Capture the cell that displays the provided text and extract its (X, Y) central coordinate. 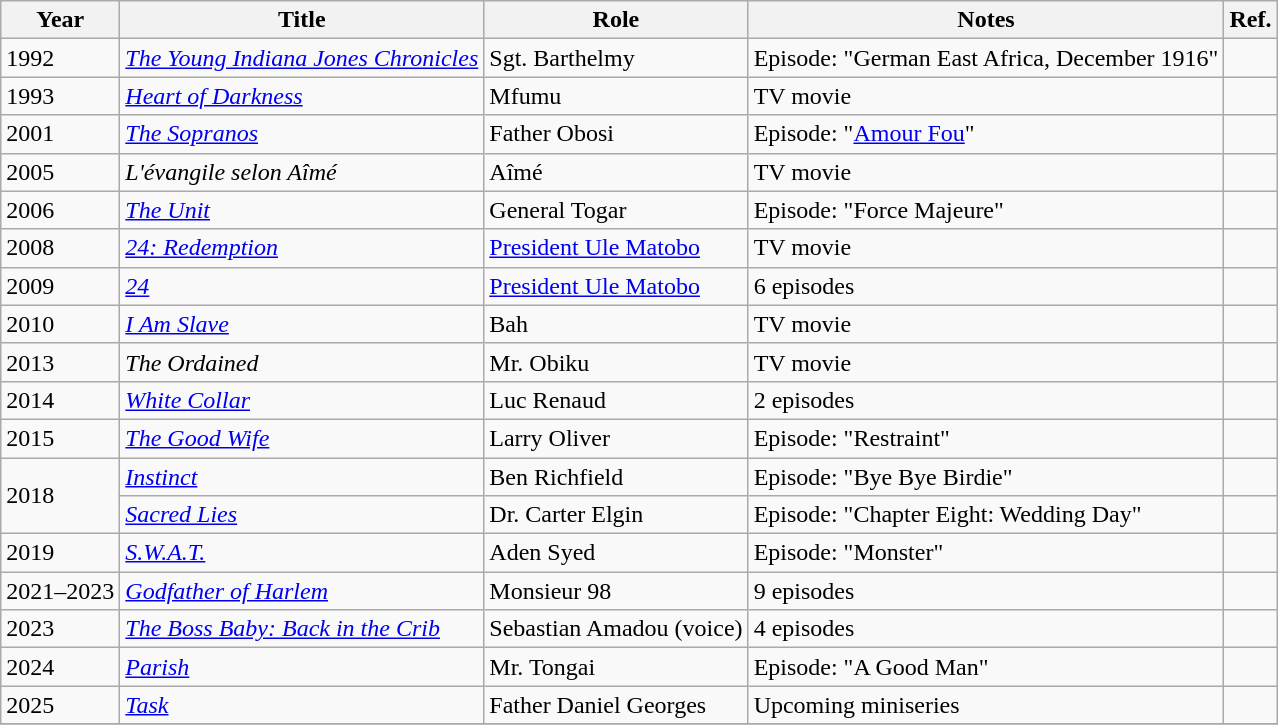
Mr. Obiku (616, 362)
Year (60, 20)
2009 (60, 286)
1993 (60, 96)
The Ordained (302, 362)
Ref. (1250, 20)
Father Daniel Georges (616, 705)
2015 (60, 438)
Mfumu (616, 96)
Sebastian Amadou (voice) (616, 629)
Title (302, 20)
Aden Syed (616, 553)
Bah (616, 324)
2021–2023 (60, 591)
The Good Wife (302, 438)
Heart of Darkness (302, 96)
Mr. Tongai (616, 667)
Episode: "A Good Man" (986, 667)
Instinct (302, 477)
Father Obosi (616, 134)
The Boss Baby: Back in the Crib (302, 629)
2018 (60, 496)
9 episodes (986, 591)
6 episodes (986, 286)
Sgt. Barthelmy (616, 58)
The Sopranos (302, 134)
The Young Indiana Jones Chronicles (302, 58)
Episode: "Amour Fou" (986, 134)
General Togar (616, 210)
Godfather of Harlem (302, 591)
Aîmé (616, 172)
Sacred Lies (302, 515)
L'évangile selon Aîmé (302, 172)
2019 (60, 553)
Episode: "German East Africa, December 1916" (986, 58)
2023 (60, 629)
2013 (60, 362)
Episode: "Restraint" (986, 438)
24 (302, 286)
2008 (60, 248)
2005 (60, 172)
2006 (60, 210)
4 episodes (986, 629)
Parish (302, 667)
2014 (60, 400)
Role (616, 20)
2010 (60, 324)
I Am Slave (302, 324)
The Unit (302, 210)
Dr. Carter Elgin (616, 515)
Larry Oliver (616, 438)
Episode: "Monster" (986, 553)
Monsieur 98 (616, 591)
Upcoming miniseries (986, 705)
Notes (986, 20)
1992 (60, 58)
24: Redemption (302, 248)
Episode: "Bye Bye Birdie" (986, 477)
2024 (60, 667)
Ben Richfield (616, 477)
Luc Renaud (616, 400)
2001 (60, 134)
Episode: "Force Majeure" (986, 210)
White Collar (302, 400)
2025 (60, 705)
S.W.A.T. (302, 553)
2 episodes (986, 400)
Episode: "Chapter Eight: Wedding Day" (986, 515)
Task (302, 705)
